Return [x, y] of the center of cell containing provided text 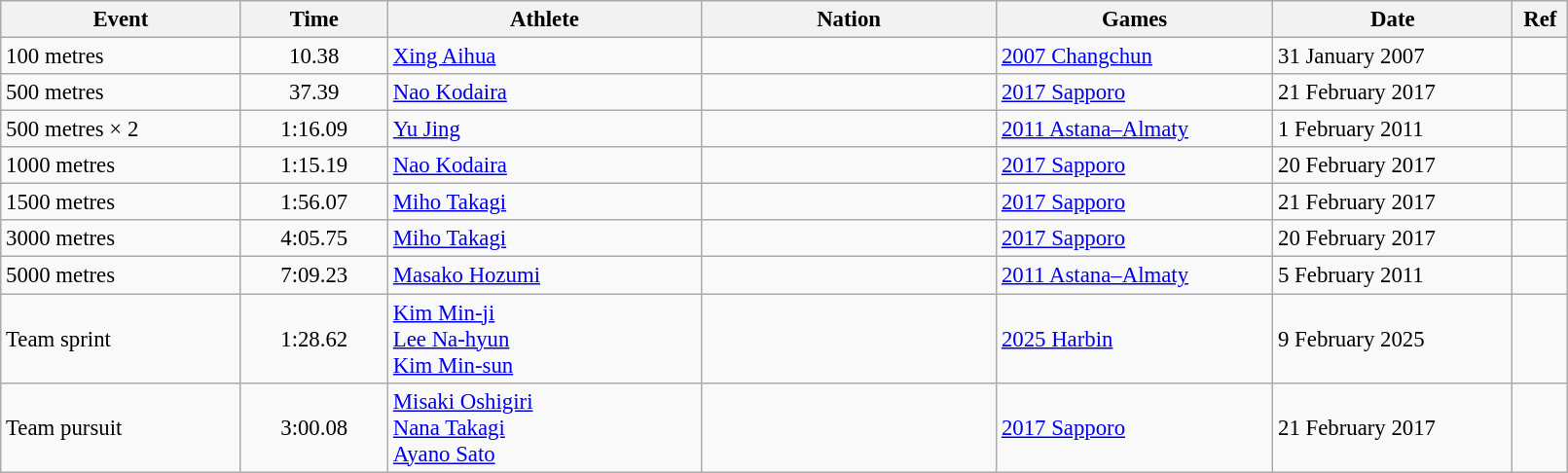
Nation [849, 19]
1:16.09 [314, 129]
3:00.08 [314, 427]
2025 Harbin [1135, 339]
Event [121, 19]
1500 metres [121, 202]
37.39 [314, 92]
31 January 2007 [1393, 56]
1000 metres [121, 165]
Team pursuit [121, 427]
7:09.23 [314, 275]
Misaki OshigiriNana TakagiAyano Sato [545, 427]
10.38 [314, 56]
2007 Changchun [1135, 56]
Athlete [545, 19]
3000 metres [121, 238]
9 February 2025 [1393, 339]
4:05.75 [314, 238]
Masako Hozumi [545, 275]
1:56.07 [314, 202]
Ref [1540, 19]
Games [1135, 19]
Team sprint [121, 339]
500 metres [121, 92]
5 February 2011 [1393, 275]
Xing Aihua [545, 56]
1:28.62 [314, 339]
100 metres [121, 56]
500 metres × 2 [121, 129]
Date [1393, 19]
Yu Jing [545, 129]
5000 metres [121, 275]
Time [314, 19]
Kim Min-jiLee Na-hyunKim Min-sun [545, 339]
1 February 2011 [1393, 129]
1:15.19 [314, 165]
